Search for the cell housing the specified text and yield its [X, Y] center coordinate. 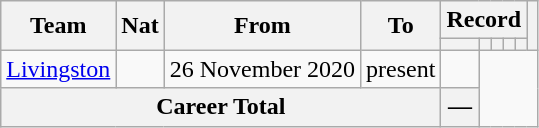
— [460, 107]
Record [484, 20]
26 November 2020 [262, 69]
To [401, 26]
From [262, 26]
present [401, 69]
Livingston [58, 69]
Career Total [221, 107]
Nat [140, 26]
Team [58, 26]
